For the text-containing cell, return its midpoint in [X, Y] coordinate format. 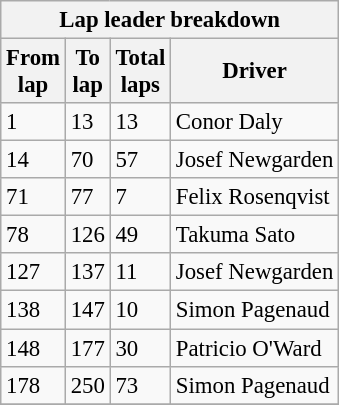
137 [88, 273]
Lap leader breakdown [170, 20]
Fromlap [34, 72]
178 [34, 385]
Takuma Sato [255, 235]
Conor Daly [255, 122]
49 [140, 235]
73 [140, 385]
57 [140, 160]
10 [140, 310]
71 [34, 197]
138 [34, 310]
78 [34, 235]
Totallaps [140, 72]
Patricio O'Ward [255, 348]
1 [34, 122]
Felix Rosenqvist [255, 197]
70 [88, 160]
Tolap [88, 72]
Driver [255, 72]
126 [88, 235]
7 [140, 197]
177 [88, 348]
77 [88, 197]
148 [34, 348]
30 [140, 348]
250 [88, 385]
14 [34, 160]
127 [34, 273]
11 [140, 273]
147 [88, 310]
